For the text-containing cell, return its midpoint in (X, Y) coordinate format. 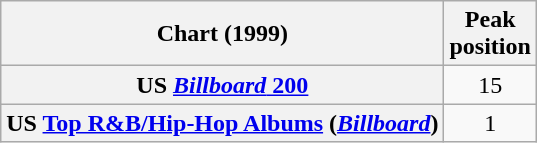
Peakposition (490, 34)
Chart (1999) (222, 34)
15 (490, 85)
1 (490, 123)
US Billboard 200 (222, 85)
US Top R&B/Hip-Hop Albums (Billboard) (222, 123)
